Return the [x, y] coordinate for the center point of the cell that contains the specified text.  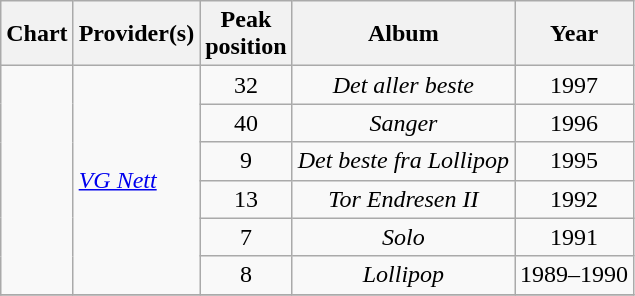
40 [246, 123]
1996 [574, 123]
1997 [574, 85]
Det beste fra Lollipop [403, 161]
Chart [37, 34]
Year [574, 34]
Sanger [403, 123]
32 [246, 85]
7 [246, 237]
1991 [574, 237]
Tor Endresen II [403, 199]
Det aller beste [403, 85]
8 [246, 275]
VG Nett [136, 180]
Provider(s) [136, 34]
Peakposition [246, 34]
9 [246, 161]
1995 [574, 161]
1992 [574, 199]
13 [246, 199]
Solo [403, 237]
Album [403, 34]
1989–1990 [574, 275]
Lollipop [403, 275]
